Search for the cell housing the specified text and yield its [x, y] center coordinate. 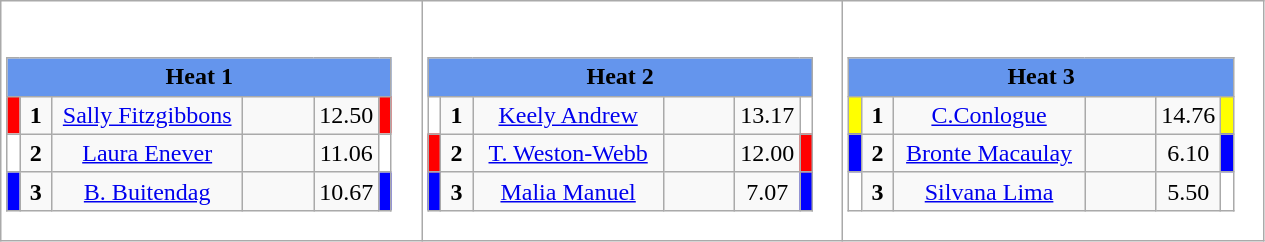
Heat 2 1 Keely Andrew 13.17 2 T. Weston-Webb 12.00 3 Malia Manuel 7.07 [632, 121]
12.50 [346, 115]
12.00 [768, 153]
Laura Enever [148, 153]
Silvana Lima [990, 191]
Keely Andrew [568, 115]
13.17 [768, 115]
5.50 [1188, 191]
Heat 2 [620, 77]
C.Conlogue [990, 115]
Sally Fitzgibbons [148, 115]
Heat 3 [1041, 77]
14.76 [1188, 115]
Heat 1 [199, 77]
6.10 [1188, 153]
11.06 [346, 153]
7.07 [768, 191]
Bronte Macaulay [990, 153]
T. Weston-Webb [568, 153]
10.67 [346, 191]
Heat 3 1 C.Conlogue 14.76 2 Bronte Macaulay 6.10 3 Silvana Lima 5.50 [1054, 121]
Heat 1 1 Sally Fitzgibbons 12.50 2 Laura Enever 11.06 3 B. Buitendag 10.67 [212, 121]
Malia Manuel [568, 191]
B. Buitendag [148, 191]
